Extract the [x, y] coordinate from the center of the cell holding the provided text.  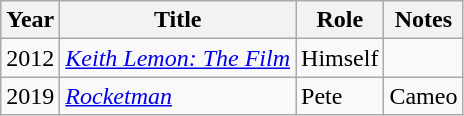
Rocketman [178, 96]
Year [30, 20]
Keith Lemon: The Film [178, 58]
Pete [340, 96]
Cameo [424, 96]
Role [340, 20]
Title [178, 20]
Himself [340, 58]
2012 [30, 58]
2019 [30, 96]
Notes [424, 20]
